Extract the [X, Y] coordinate from the center of the cell holding the provided text.  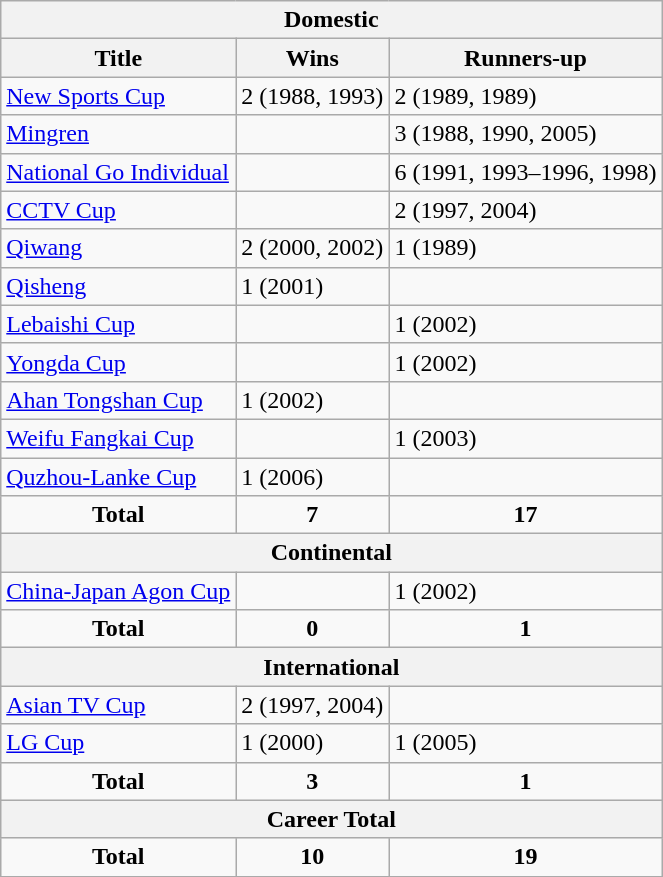
17 [526, 515]
National Go Individual [118, 172]
Title [118, 58]
Mingren [118, 134]
1 (2001) [312, 286]
7 [312, 515]
1 (2006) [312, 477]
1 (2000) [312, 743]
10 [312, 857]
China-Japan Agon Cup [118, 591]
19 [526, 857]
Runners-up [526, 58]
Asian TV Cup [118, 705]
Weifu Fangkai Cup [118, 438]
Qisheng [118, 286]
1 (2005) [526, 743]
Domestic [332, 20]
LG Cup [118, 743]
Career Total [332, 819]
6 (1991, 1993–1996, 1998) [526, 172]
New Sports Cup [118, 96]
2 (1988, 1993) [312, 96]
2 (1989, 1989) [526, 96]
Continental [332, 553]
1 (2003) [526, 438]
Lebaishi Cup [118, 324]
Quzhou-Lanke Cup [118, 477]
3 (1988, 1990, 2005) [526, 134]
Wins [312, 58]
Qiwang [118, 248]
2 (2000, 2002) [312, 248]
Ahan Tongshan Cup [118, 400]
0 [312, 629]
1 (1989) [526, 248]
3 [312, 781]
CCTV Cup [118, 210]
Yongda Cup [118, 362]
International [332, 667]
